Output the (X, Y) coordinate of the center of the cell containing the given text.  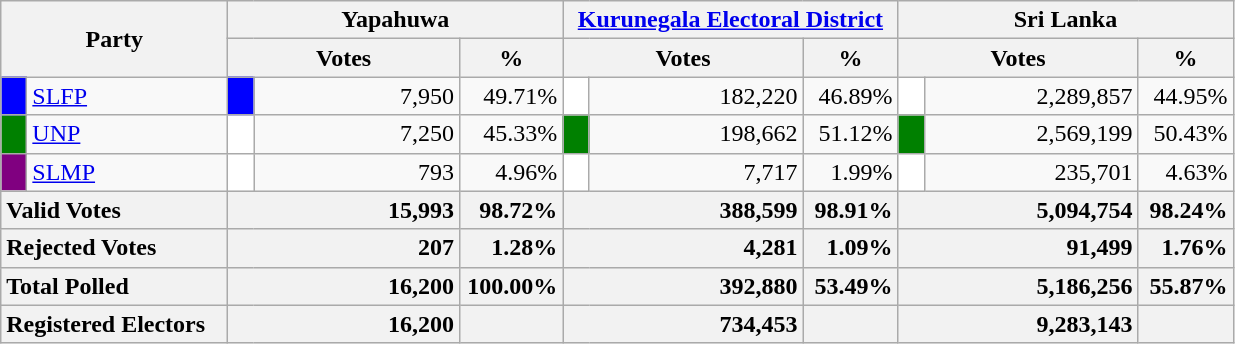
98.24% (1186, 210)
Yapahuwa (396, 20)
5,186,256 (1018, 286)
SLFP (128, 96)
388,599 (683, 210)
Sri Lanka (1066, 20)
9,283,143 (1018, 324)
2,289,857 (1031, 96)
46.89% (850, 96)
98.72% (510, 210)
4.63% (1186, 172)
45.33% (510, 134)
Valid Votes (114, 210)
100.00% (510, 286)
SLMP (128, 172)
7,250 (357, 134)
182,220 (696, 96)
4,281 (683, 248)
7,717 (696, 172)
734,453 (683, 324)
Kurunegala Electoral District (730, 20)
198,662 (696, 134)
91,499 (1018, 248)
1.99% (850, 172)
Rejected Votes (114, 248)
793 (357, 172)
207 (344, 248)
1.76% (1186, 248)
UNP (128, 134)
4.96% (510, 172)
Registered Electors (114, 324)
49.71% (510, 96)
392,880 (683, 286)
5,094,754 (1018, 210)
1.09% (850, 248)
Total Polled (114, 286)
51.12% (850, 134)
7,950 (357, 96)
2,569,199 (1031, 134)
235,701 (1031, 172)
44.95% (1186, 96)
50.43% (1186, 134)
15,993 (344, 210)
1.28% (510, 248)
55.87% (1186, 286)
98.91% (850, 210)
53.49% (850, 286)
Party (114, 39)
